Pinpoint the cell where the given text exists, returning its (X, Y) midpoint coordinate. 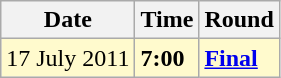
Round (239, 20)
Date (68, 20)
Final (239, 58)
Time (167, 20)
17 July 2011 (68, 58)
7:00 (167, 58)
